Find where the given text appears and provide that cell's center as (x, y) coordinate. 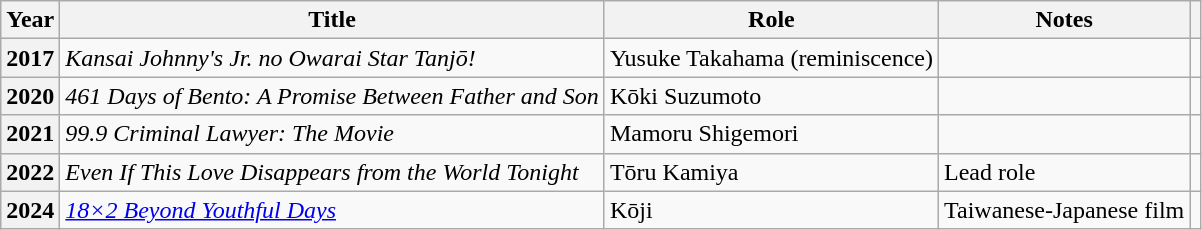
Tōru Kamiya (771, 172)
Mamoru Shigemori (771, 134)
2022 (30, 172)
Even If This Love Disappears from the World Tonight (332, 172)
461 Days of Bento: A Promise Between Father and Son (332, 96)
Taiwanese-Japanese film (1064, 210)
Notes (1064, 20)
99.9 Criminal Lawyer: The Movie (332, 134)
2020 (30, 96)
Yusuke Takahama (reminiscence) (771, 58)
Lead role (1064, 172)
18×2 Beyond Youthful Days (332, 210)
Kansai Johnny's Jr. no Owarai Star Tanjō! (332, 58)
Kōki Suzumoto (771, 96)
Kōji (771, 210)
2017 (30, 58)
2021 (30, 134)
Year (30, 20)
2024 (30, 210)
Role (771, 20)
Title (332, 20)
